Provide the [X, Y] coordinate of the cell's center where the given text is located.  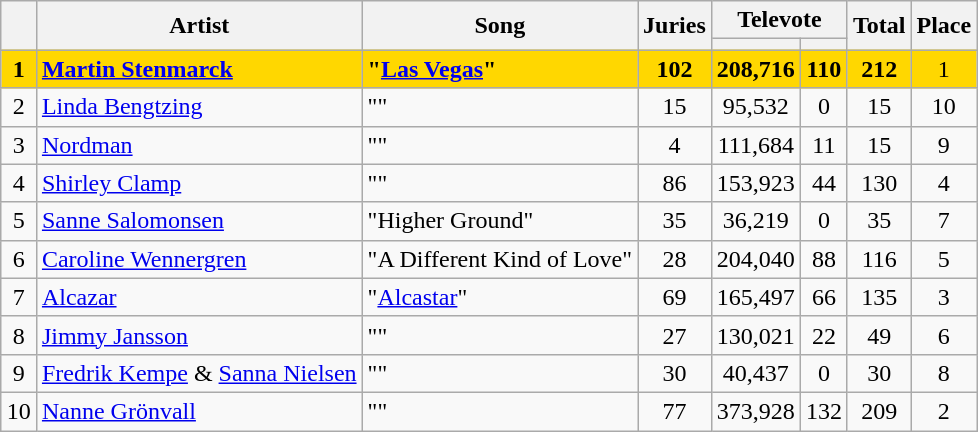
49 [879, 335]
77 [675, 411]
Fredrik Kempe & Sanna Nielsen [199, 373]
Juries [675, 26]
Artist [199, 26]
116 [879, 259]
208,716 [756, 69]
153,923 [756, 183]
Place [944, 26]
Song [500, 26]
135 [879, 297]
165,497 [756, 297]
373,928 [756, 411]
44 [824, 183]
111,684 [756, 145]
130 [879, 183]
40,437 [756, 373]
Alcazar [199, 297]
132 [824, 411]
209 [879, 411]
110 [824, 69]
Nanne Grönvall [199, 411]
95,532 [756, 107]
88 [824, 259]
Shirley Clamp [199, 183]
Linda Bengtzing [199, 107]
"A Different Kind of Love" [500, 259]
102 [675, 69]
22 [824, 335]
86 [675, 183]
Televote [779, 20]
Jimmy Jansson [199, 335]
"Higher Ground" [500, 221]
212 [879, 69]
Martin Stenmarck [199, 69]
Sanne Salomonsen [199, 221]
28 [675, 259]
Nordman [199, 145]
204,040 [756, 259]
11 [824, 145]
36,219 [756, 221]
27 [675, 335]
130,021 [756, 335]
Total [879, 26]
Caroline Wennergren [199, 259]
66 [824, 297]
"Las Vegas" [500, 69]
69 [675, 297]
"Alcastar" [500, 297]
